Identify which cell holds the provided text, then report its (X, Y) central coordinate. 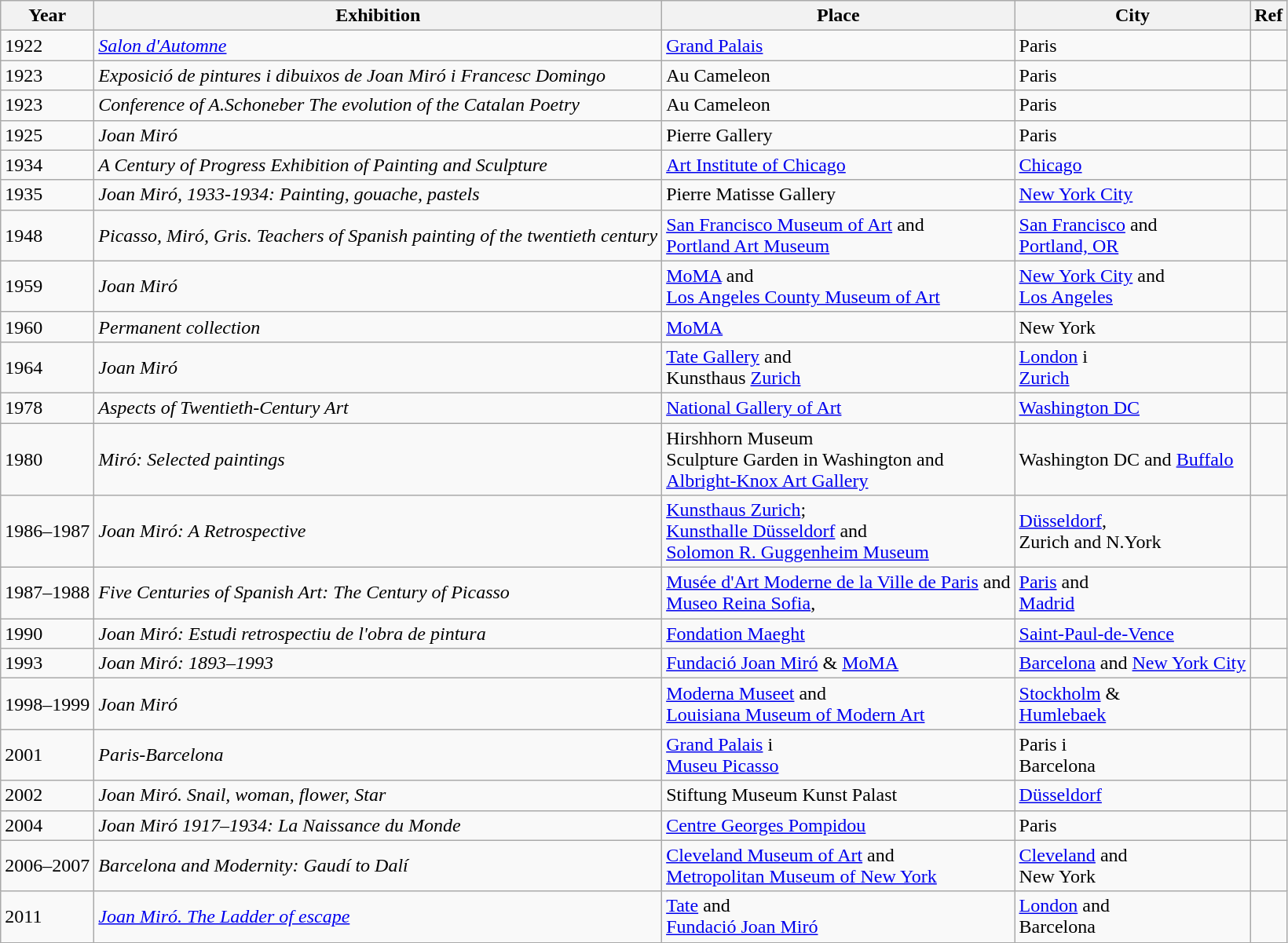
1993 (47, 663)
Paris-Barcelona (379, 755)
Düsseldorf (1132, 795)
Düsseldorf, Zurich and N.York (1132, 532)
1980 (47, 459)
Tate Gallery and Kunsthaus Zurich (839, 367)
1960 (47, 327)
Exhibition (379, 16)
Joan Miró, 1933-1934: Painting, gouache, pastels (379, 195)
New York City (1132, 195)
1986–1987 (47, 532)
Permanent collection (379, 327)
Picasso, Miró, Gris. Teachers of Spanish painting of the twentieth century (379, 236)
MoMA and Los Angeles County Museum of Art (839, 286)
1990 (47, 634)
2011 (47, 917)
1998–1999 (47, 704)
1935 (47, 195)
San Francisco Museum of Art and Portland Art Museum (839, 236)
Place (839, 16)
Washington DC (1132, 408)
Joan Miró. Snail, woman, flower, Star (379, 795)
Year (47, 16)
Pierre Matisse Gallery (839, 195)
Exposició de pintures i dibuixos de Joan Miró i Francesc Domingo (379, 75)
2006–2007 (47, 865)
Art Institute of Chicago (839, 165)
Joan Miró 1917–1934: La Naissance du Monde (379, 825)
Paris and Madrid (1132, 594)
Hirshhorn Museum Sculpture Garden in Washington and Albright-Knox Art Gallery (839, 459)
Stiftung Museum Kunst Palast (839, 795)
1959 (47, 286)
London i Zurich (1132, 367)
Grand Palais (839, 46)
Joan Miró: 1893–1993 (379, 663)
Fondation Maeght (839, 634)
Joan Miró: Estudi retrospectiu de l'obra de pintura (379, 634)
Joan Miró: A Retrospective (379, 532)
Centre Georges Pompidou (839, 825)
Tate and Fundació Joan Miró (839, 917)
Washington DC and Buffalo (1132, 459)
2004 (47, 825)
Cleveland and New York (1132, 865)
Five Centuries of Spanish Art: The Century of Picasso (379, 594)
1925 (47, 135)
Cleveland Museum of Art and Metropolitan Museum of New York (839, 865)
Miró: Selected paintings (379, 459)
Salon d'Automne (379, 46)
Moderna Museet and Louisiana Museum of Modern Art (839, 704)
Joan Miró. The Ladder of escape (379, 917)
Barcelona and Modernity: Gaudí to Dalí (379, 865)
Grand Palais i Museu Picasso (839, 755)
1978 (47, 408)
Ref (1269, 16)
1934 (47, 165)
Chicago (1132, 165)
Conference of A.Schoneber The evolution of the Catalan Poetry (379, 105)
London and Barcelona (1132, 917)
City (1132, 16)
New York City and Los Angeles (1132, 286)
National Gallery of Art (839, 408)
1987–1988 (47, 594)
New York (1132, 327)
Fundació Joan Miró & MoMA (839, 663)
Barcelona and New York City (1132, 663)
Aspects of Twentieth-Century Art (379, 408)
A Century of Progress Exhibition of Painting and Sculpture (379, 165)
2001 (47, 755)
Kunsthaus Zurich; Kunsthalle Düsseldorf and Solomon R. Guggenheim Museum (839, 532)
2002 (47, 795)
Paris i Barcelona (1132, 755)
Stockholm & Humlebaek (1132, 704)
Saint-Paul-de-Vence (1132, 634)
MoMA (839, 327)
Pierre Gallery (839, 135)
1948 (47, 236)
1964 (47, 367)
1922 (47, 46)
Musée d'Art Moderne de la Ville de Paris and Museo Reina Sofia, (839, 594)
San Francisco and Portland, OR (1132, 236)
